Pinpoint the cell where the given text exists, returning its [X, Y] midpoint coordinate. 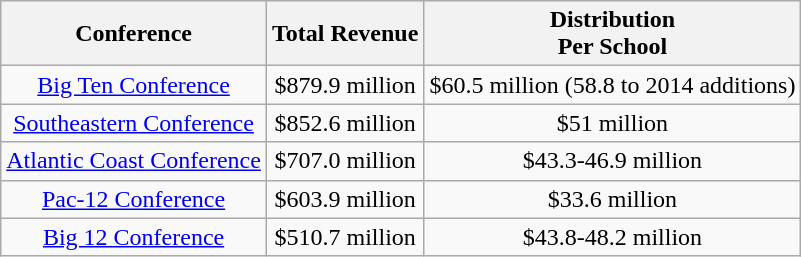
$43.3-46.9 million [612, 161]
$852.6 million [345, 123]
$510.7 million [345, 237]
$33.6 million [612, 199]
Conference [134, 34]
$60.5 million (58.8 to 2014 additions) [612, 85]
Total Revenue [345, 34]
Southeastern Conference [134, 123]
$51 million [612, 123]
Pac-12 Conference [134, 199]
$603.9 million [345, 199]
Big Ten Conference [134, 85]
$879.9 million [345, 85]
DistributionPer School [612, 34]
Atlantic Coast Conference [134, 161]
Big 12 Conference [134, 237]
$707.0 million [345, 161]
$43.8-48.2 million [612, 237]
